Pinpoint the cell where the given text exists, returning its [X, Y] midpoint coordinate. 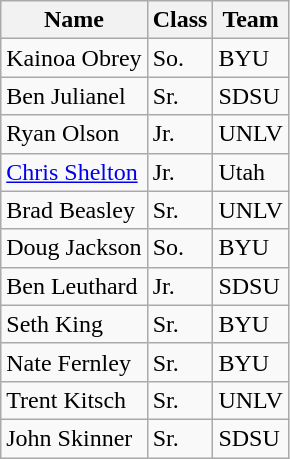
Ben Julianel [74, 96]
Team [251, 20]
Ryan Olson [74, 134]
Seth King [74, 324]
Class [180, 20]
Utah [251, 172]
Nate Fernley [74, 362]
Trent Kitsch [74, 400]
Ben Leuthard [74, 286]
Brad Beasley [74, 210]
Kainoa Obrey [74, 58]
John Skinner [74, 438]
Chris Shelton [74, 172]
Doug Jackson [74, 248]
Name [74, 20]
